Output the [x, y] coordinate of the center of the cell containing the given text.  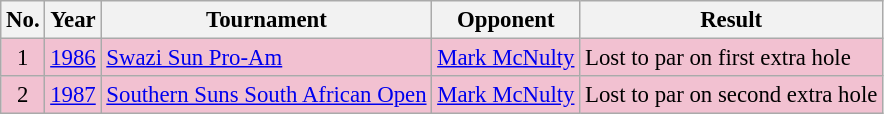
Result [732, 20]
Tournament [266, 20]
No. [23, 20]
2 [23, 95]
Southern Suns South African Open [266, 95]
1 [23, 58]
Lost to par on second extra hole [732, 95]
1986 [73, 58]
Opponent [506, 20]
Swazi Sun Pro-Am [266, 58]
Lost to par on first extra hole [732, 58]
Year [73, 20]
1987 [73, 95]
